Return [x, y] of the center of cell containing provided text 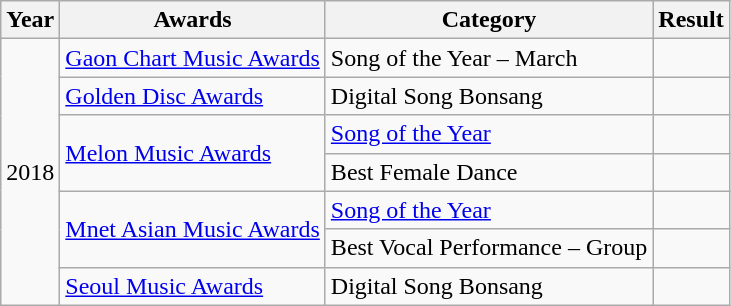
Song of the Year – March [488, 58]
2018 [30, 172]
Year [30, 20]
Golden Disc Awards [193, 96]
Melon Music Awards [193, 153]
Best Female Dance [488, 172]
Gaon Chart Music Awards [193, 58]
Category [488, 20]
Mnet Asian Music Awards [193, 229]
Awards [193, 20]
Seoul Music Awards [193, 286]
Result [691, 20]
Best Vocal Performance – Group [488, 248]
